Determine the [X, Y] coordinate at the center of the cell enclosing the given text.  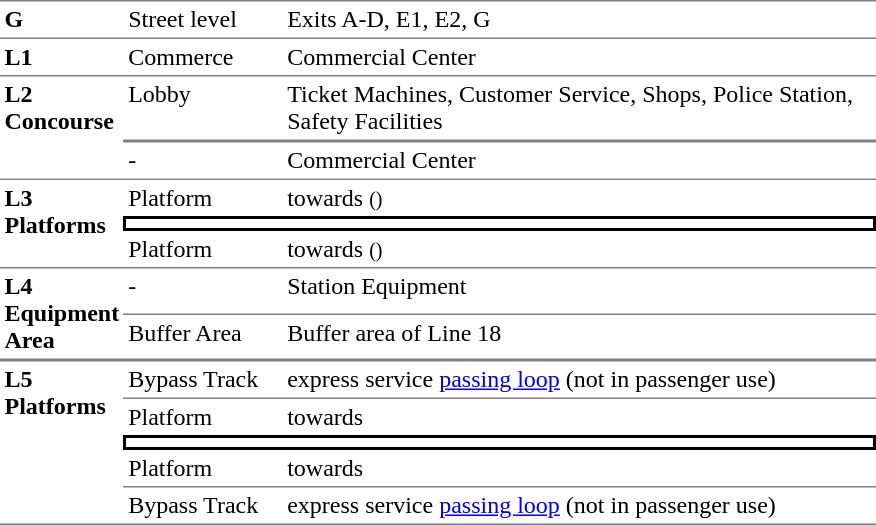
Buffer Area [204, 337]
Lobby [204, 108]
L4Equipment Area [62, 314]
Commerce [204, 57]
Street level [204, 19]
L2Concourse [62, 128]
Bypass Track [204, 379]
L3Platforms [62, 224]
L5Platforms [62, 442]
L1 [62, 57]
G [62, 19]
